Capture the cell that displays the provided text and extract its [x, y] central coordinate. 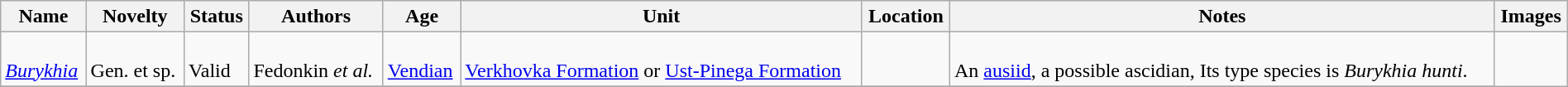
Gen. et sp. [136, 60]
Location [906, 17]
Images [1531, 17]
Name [43, 17]
Fedonkin et al. [316, 60]
An ausiid, a possible ascidian, Its type species is Burykhia hunti. [1222, 60]
Age [422, 17]
Burykhia [43, 60]
Unit [662, 17]
Authors [316, 17]
Valid [217, 60]
Notes [1222, 17]
Vendian [422, 60]
Status [217, 17]
Verkhovka Formation or Ust-Pinega Formation [662, 60]
Novelty [136, 17]
